Identify which cell holds the provided text, then report its (x, y) central coordinate. 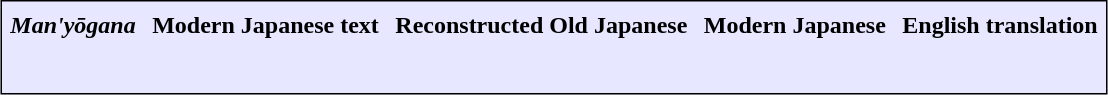
English translation (1000, 25)
Reconstructed Old Japanese (542, 25)
Modern Japanese (794, 25)
Man'yōgana (73, 25)
Modern Japanese text (266, 25)
